Detect which cell encompasses the target text, then output its [X, Y] center coordinate. 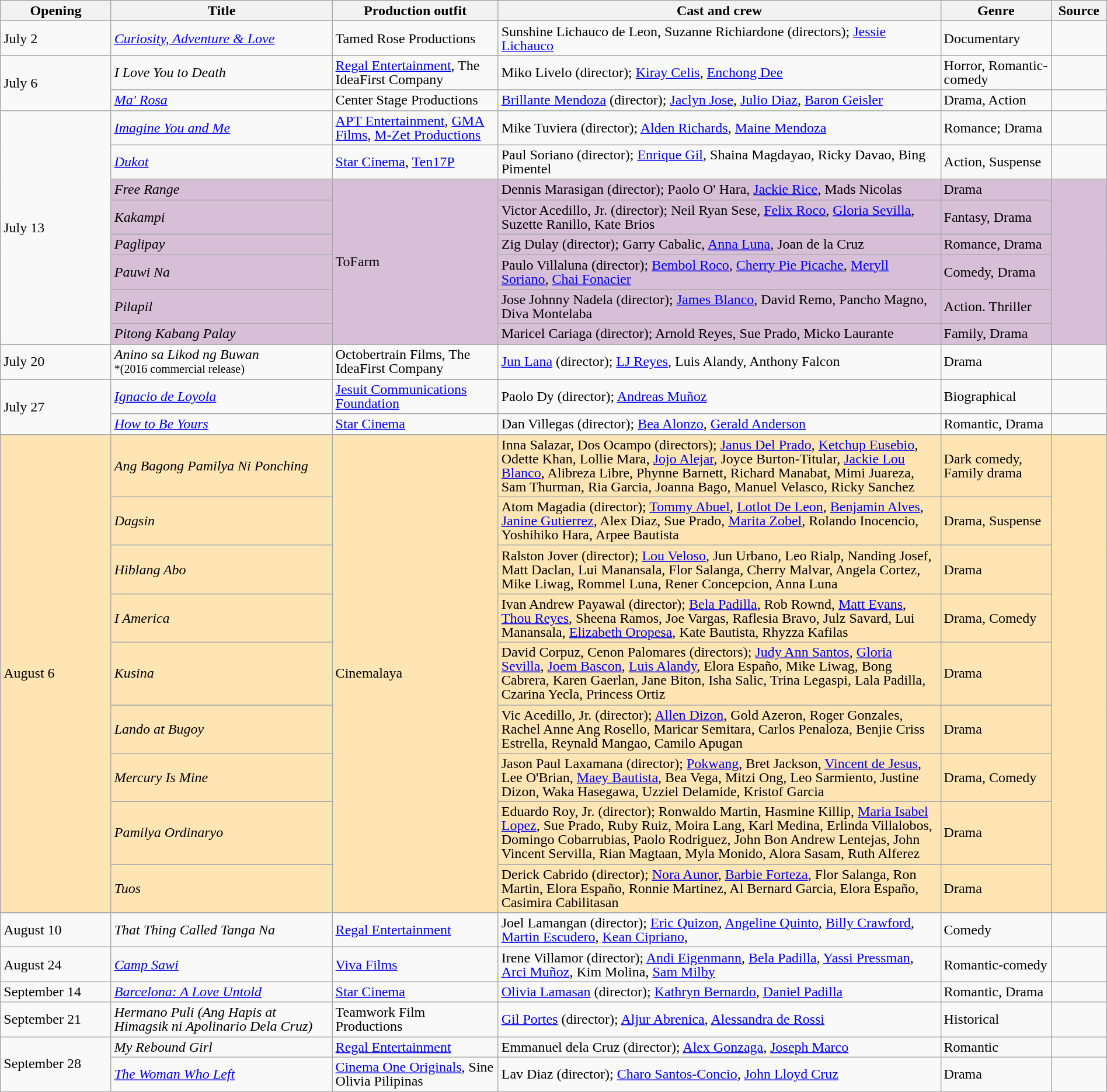
Brillante Mendoza (director); Jaclyn Jose, Julio Diaz, Baron Geisler [719, 100]
Sunshine Lichauco de Leon, Suzanne Richiardone (directors); Jessie Lichauco [719, 39]
APT Entertainment, GMA Films, M-Zet Productions [415, 127]
Center Stage Productions [415, 100]
Action. Thriller [996, 306]
Tuos [222, 888]
Miko Livelo (director); Kiray Celis, Enchong Dee [719, 72]
Jesuit Communications Foundation [415, 397]
August 6 [56, 674]
July 20 [56, 362]
That Thing Called Tanga Na [222, 930]
Ma' Rosa [222, 100]
September 28 [56, 1064]
Comedy [996, 930]
Romantic-comedy [996, 964]
Free Range [222, 189]
Hiblang Abo [222, 570]
Dennis Marasigan (director); Paolo O' Hara, Jackie Rice, Mads Nicolas [719, 189]
Cinemalaya [415, 674]
Biographical [996, 397]
Mercury Is Mine [222, 777]
Horror, Romantic-comedy [996, 72]
Barcelona: A Love Untold [222, 992]
I Love You to Death [222, 72]
Production outfit [415, 11]
Title [222, 11]
Romance, Drama [996, 244]
Paulo Villaluna (director); Bembol Roco, Cherry Pie Picache, Meryll Soriano, Chai Fonacier [719, 272]
Curiosity, Adventure & Love [222, 39]
Historical [996, 1019]
Teamwork Film Productions [415, 1019]
My Rebound Girl [222, 1047]
Viva Films [415, 964]
Octobertrain Films, The IdeaFirst Company [415, 362]
Paul Soriano (director); Enrique Gil, Shaina Magdayao, Ricky Davao, Bing Pimentel [719, 162]
Drama, Action [996, 100]
Jose Johnny Nadela (director); James Blanco, David Remo, Pancho Magno, Diva Montelaba [719, 306]
The Woman Who Left [222, 1074]
Ignacio de Loyola [222, 397]
Olivia Lamasan (director); Kathryn Bernardo, Daniel Padilla [719, 992]
Comedy, Drama [996, 272]
Lav Diaz (director); Charo Santos-Concio, John Lloyd Cruz [719, 1074]
Camp Sawi [222, 964]
Star Cinema, Ten17P [415, 162]
Imagine You and Me [222, 127]
Family, Drama [996, 334]
Pauwi Na [222, 272]
Victor Acedillo, Jr. (director); Neil Ryan Sese, Felix Roco, Gloria Sevilla, Suzette Ranillo, Kate Brios [719, 217]
Kusina [222, 674]
Joel Lamangan (director); Eric Quizon, Angeline Quinto, Billy Crawford, Martin Escudero, Kean Cipriano, [719, 930]
Regal Entertainment, The IdeaFirst Company [415, 72]
Action, Suspense [996, 162]
August 10 [56, 930]
Romance; Drama [996, 127]
Mike Tuviera (director); Alden Richards, Maine Mendoza [719, 127]
Zig Dulay (director); Garry Cabalic, Anna Luna, Joan de la Cruz [719, 244]
Cinema One Originals, Sine Olivia Pilipinas [415, 1074]
Hermano Puli (Ang Hapis at Himagsik ni Apolinario Dela Cruz) [222, 1019]
Pilapil [222, 306]
Genre [996, 11]
Jun Lana (director); LJ Reyes, Luis Alandy, Anthony Falcon [719, 362]
How to Be Yours [222, 424]
Cast and crew [719, 11]
Fantasy, Drama [996, 217]
Documentary [996, 39]
July 27 [56, 407]
Pitong Kabang Palay [222, 334]
September 21 [56, 1019]
I America [222, 617]
Irene Villamor (director); Andi Eigenmann, Bela Padilla, Yassi Pressman, Arci Muñoz, Kim Molina, Sam Milby [719, 964]
Dukot [222, 162]
Kakampi [222, 217]
Pamilya Ordinaryo [222, 833]
Gil Portes (director); Aljur Abrenica, Alessandra de Rossi [719, 1019]
Romantic [996, 1047]
Tamed Rose Productions [415, 39]
Paolo Dy (director); Andreas Muñoz [719, 397]
Ang Bagong Pamilya Ni Ponching [222, 466]
Dan Villegas (director); Bea Alonzo, Gerald Anderson [719, 424]
July 2 [56, 39]
ToFarm [415, 261]
Dagsin [222, 521]
Paglipay [222, 244]
September 14 [56, 992]
Opening [56, 11]
Source [1079, 11]
Maricel Cariaga (director); Arnold Reyes, Sue Prado, Micko Laurante [719, 334]
July 13 [56, 227]
Dark comedy, Family drama [996, 466]
Drama, Suspense [996, 521]
Lando at Bugoy [222, 730]
July 6 [56, 83]
Anino sa Likod ng Buwan*(2016 commercial release) [222, 362]
Emmanuel dela Cruz (director); Alex Gonzaga, Joseph Marco [719, 1047]
August 24 [56, 964]
